Determine the (x, y) coordinate at the center of the cell enclosing the given text.  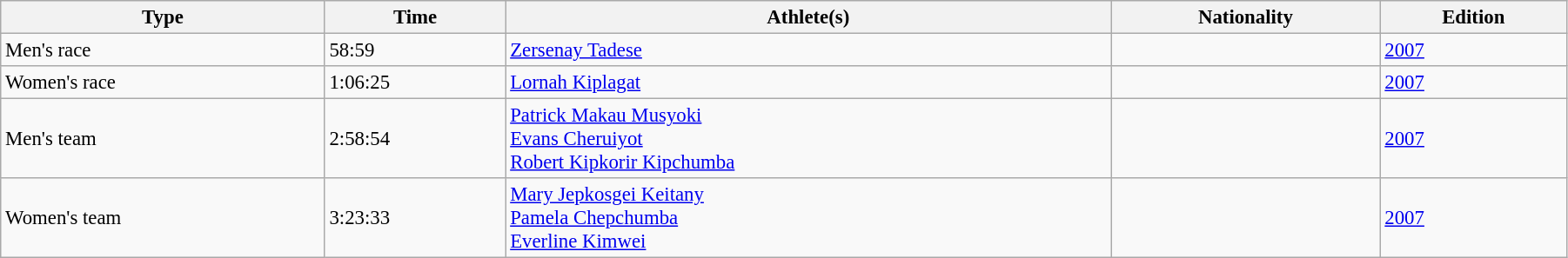
Men's race (163, 50)
Women's race (163, 83)
1:06:25 (415, 83)
Men's team (163, 139)
2:58:54 (415, 139)
Nationality (1246, 17)
Zersenay Tadese (808, 50)
Edition (1473, 17)
58:59 (415, 50)
Athlete(s) (808, 17)
Mary Jepkosgei KeitanyPamela ChepchumbaEverline Kimwei (808, 218)
Type (163, 17)
Women's team (163, 218)
Patrick Makau MusyokiEvans CheruiyotRobert Kipkorir Kipchumba (808, 139)
3:23:33 (415, 218)
Lornah Kiplagat (808, 83)
Time (415, 17)
